Identify which cell holds the provided text, then report its [X, Y] central coordinate. 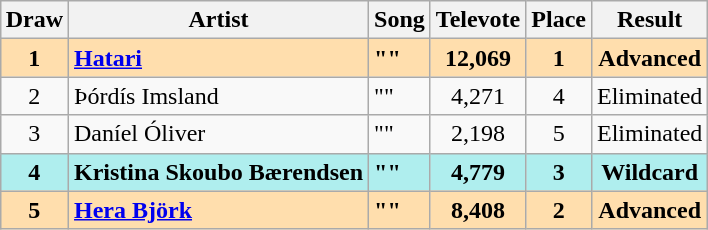
4,779 [478, 172]
4,271 [478, 96]
Draw [34, 20]
Place [559, 20]
Kristina Skoubo Bærendsen [219, 172]
12,069 [478, 58]
Song [400, 20]
Result [649, 20]
Hatari [219, 58]
Þórdís Imsland [219, 96]
Wildcard [649, 172]
Televote [478, 20]
8,408 [478, 210]
2,198 [478, 134]
Daníel Óliver [219, 134]
Artist [219, 20]
Hera Björk [219, 210]
